Pinpoint the cell where the given text exists, returning its (x, y) midpoint coordinate. 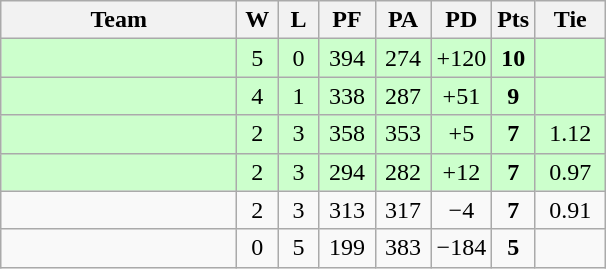
+51 (462, 96)
274 (403, 58)
0.91 (570, 210)
394 (347, 58)
287 (403, 96)
PF (347, 20)
0.97 (570, 172)
Team (119, 20)
9 (514, 96)
317 (403, 210)
4 (258, 96)
PA (403, 20)
Tie (570, 20)
W (258, 20)
+120 (462, 58)
L (298, 20)
10 (514, 58)
338 (347, 96)
+5 (462, 134)
−184 (462, 248)
1.12 (570, 134)
294 (347, 172)
−4 (462, 210)
Pts (514, 20)
PD (462, 20)
358 (347, 134)
313 (347, 210)
353 (403, 134)
1 (298, 96)
+12 (462, 172)
199 (347, 248)
282 (403, 172)
383 (403, 248)
